From the cell containing the given text, extract its center point as (x, y) coordinate. 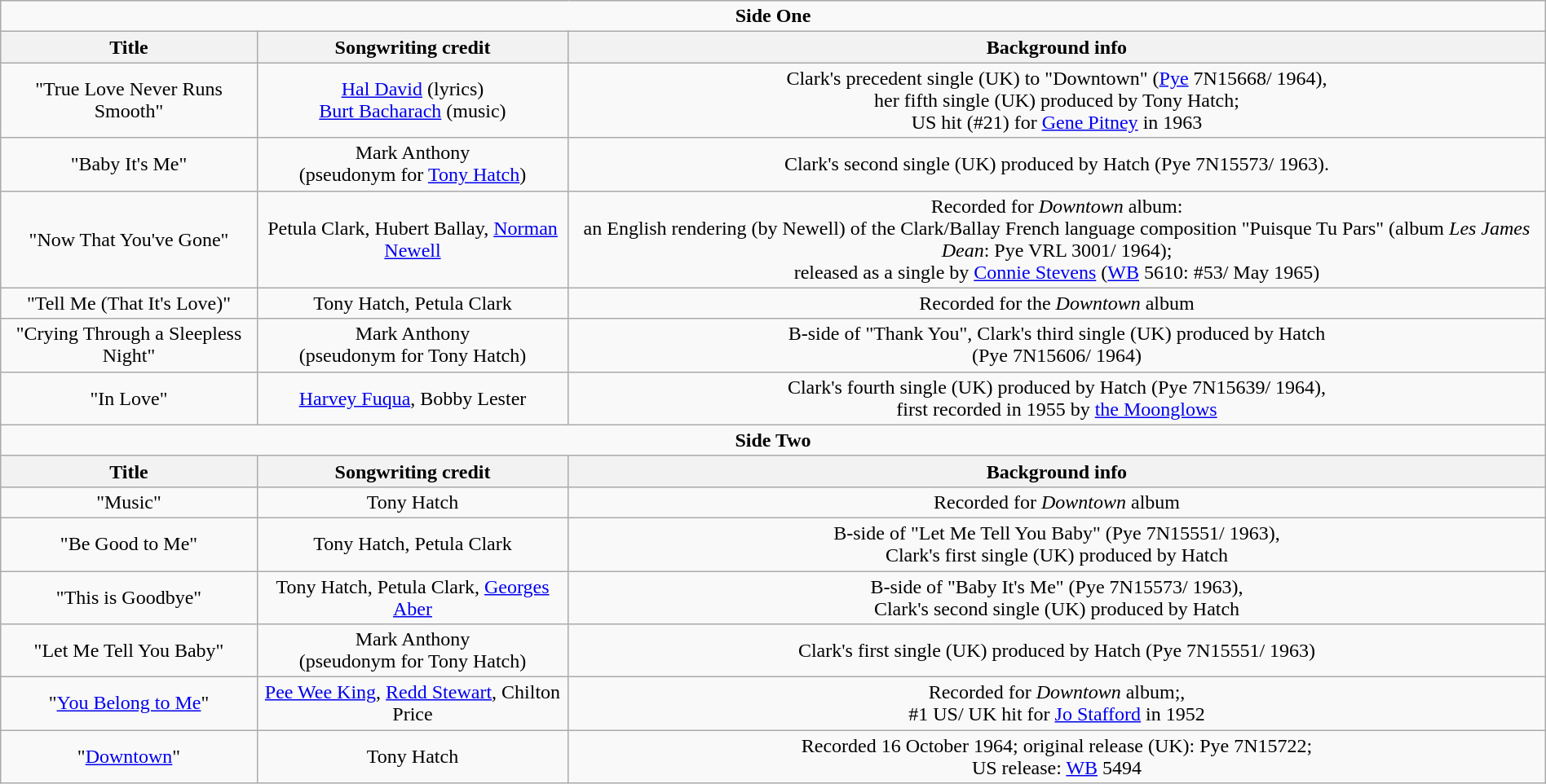
"Music" (129, 502)
Harvey Fuqua, Bobby Lester (413, 398)
"Crying Through a Sleepless Night" (129, 346)
"Let Me Tell You Baby" (129, 650)
"This is Goodbye" (129, 597)
Clark's fourth single (UK) produced by Hatch (Pye 7N15639/ 1964),first recorded in 1955 by the Moonglows (1057, 398)
"Baby It's Me" (129, 165)
Hal David (lyrics)Burt Bacharach (music) (413, 100)
Petula Clark, Hubert Ballay, Norman Newell (413, 240)
Side One (773, 16)
Clark's precedent single (UK) to "Downtown" (Pye 7N15668/ 1964),her fifth single (UK) produced by Tony Hatch;US hit (#21) for Gene Pitney in 1963 (1057, 100)
"In Love" (129, 398)
"Now That You've Gone" (129, 240)
Side Two (773, 440)
Recorded for Downtown album;,#1 US/ UK hit for Jo Stafford in 1952 (1057, 704)
B-side of "Thank You", Clark's third single (UK) produced by Hatch(Pye 7N15606/ 1964) (1057, 346)
Recorded for the Downtown album (1057, 303)
Pee Wee King, Redd Stewart, Chilton Price (413, 704)
Recorded 16 October 1964; original release (UK): Pye 7N15722;US release: WB 5494 (1057, 756)
"Tell Me (That It's Love)" (129, 303)
"Be Good to Me" (129, 544)
"You Belong to Me" (129, 704)
B-side of "Let Me Tell You Baby" (Pye 7N15551/ 1963),Clark's first single (UK) produced by Hatch (1057, 544)
B-side of "Baby It's Me" (Pye 7N15573/ 1963),Clark's second single (UK) produced by Hatch (1057, 597)
Clark's first single (UK) produced by Hatch (Pye 7N15551/ 1963) (1057, 650)
"Downtown" (129, 756)
Recorded for Downtown album (1057, 502)
Clark's second single (UK) produced by Hatch (Pye 7N15573/ 1963). (1057, 165)
Tony Hatch, Petula Clark, Georges Aber (413, 597)
"True Love Never Runs Smooth" (129, 100)
